Return the (X, Y) coordinate for the center point of the cell that contains the specified text.  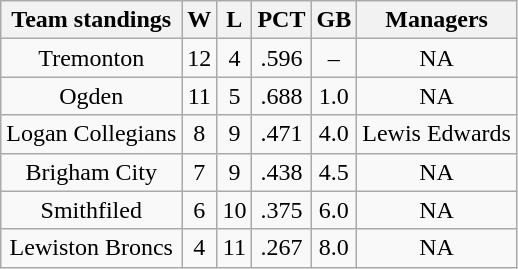
4.5 (334, 172)
8 (200, 134)
8.0 (334, 248)
Lewis Edwards (437, 134)
Ogden (92, 96)
.471 (282, 134)
7 (200, 172)
GB (334, 20)
.267 (282, 248)
6 (200, 210)
Smithfiled (92, 210)
1.0 (334, 96)
12 (200, 58)
W (200, 20)
Lewiston Broncs (92, 248)
Managers (437, 20)
Brigham City (92, 172)
.438 (282, 172)
Tremonton (92, 58)
.596 (282, 58)
Logan Collegians (92, 134)
6.0 (334, 210)
– (334, 58)
.375 (282, 210)
PCT (282, 20)
.688 (282, 96)
10 (234, 210)
4.0 (334, 134)
5 (234, 96)
Team standings (92, 20)
L (234, 20)
